Provide the [X, Y] coordinate of the cell's center where the given text is located.  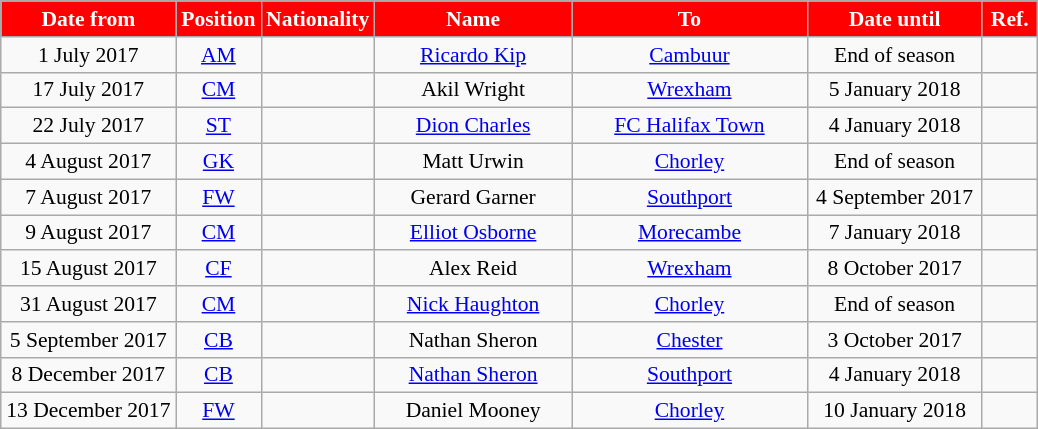
1 July 2017 [88, 55]
Nick Haughton [473, 304]
7 August 2017 [88, 197]
10 January 2018 [894, 411]
AM [218, 55]
ST [218, 126]
Date from [88, 19]
Matt Urwin [473, 162]
Date until [894, 19]
Elliot Osborne [473, 233]
Daniel Mooney [473, 411]
Ricardo Kip [473, 55]
4 August 2017 [88, 162]
GK [218, 162]
FC Halifax Town [690, 126]
22 July 2017 [88, 126]
5 January 2018 [894, 90]
17 July 2017 [88, 90]
31 August 2017 [88, 304]
7 January 2018 [894, 233]
Nationality [318, 19]
Akil Wright [473, 90]
8 December 2017 [88, 375]
Chester [690, 340]
13 December 2017 [88, 411]
9 August 2017 [88, 233]
Name [473, 19]
Position [218, 19]
5 September 2017 [88, 340]
Dion Charles [473, 126]
4 September 2017 [894, 197]
CF [218, 269]
Ref. [1010, 19]
Alex Reid [473, 269]
To [690, 19]
Morecambe [690, 233]
15 August 2017 [88, 269]
8 October 2017 [894, 269]
Gerard Garner [473, 197]
Cambuur [690, 55]
3 October 2017 [894, 340]
